Provide the [x, y] coordinate of the cell's center where the given text is located.  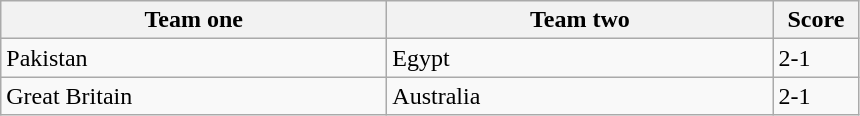
Team one [194, 20]
Pakistan [194, 58]
Egypt [580, 58]
Great Britain [194, 96]
Australia [580, 96]
Team two [580, 20]
Score [816, 20]
